Detect which cell encompasses the target text, then output its [x, y] center coordinate. 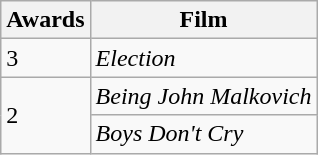
Election [204, 58]
Awards [46, 20]
3 [46, 58]
Being John Malkovich [204, 96]
Film [204, 20]
Boys Don't Cry [204, 134]
2 [46, 115]
